Find where the given text appears and provide that cell's center as [X, Y] coordinate. 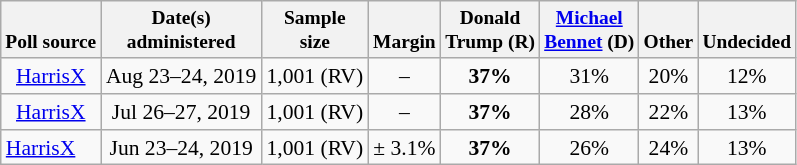
Aug 23–24, 2019 [182, 76]
28% [590, 112]
22% [668, 112]
Date(s)administered [182, 30]
Poll source [51, 30]
Undecided [747, 30]
Margin [404, 30]
Other [668, 30]
DonaldTrump (R) [490, 30]
MichaelBennet (D) [590, 30]
12% [747, 76]
20% [668, 76]
Samplesize [314, 30]
13% [747, 112]
Jul 26–27, 2019 [182, 112]
31% [590, 76]
